For the text-containing cell, return its midpoint in [x, y] coordinate format. 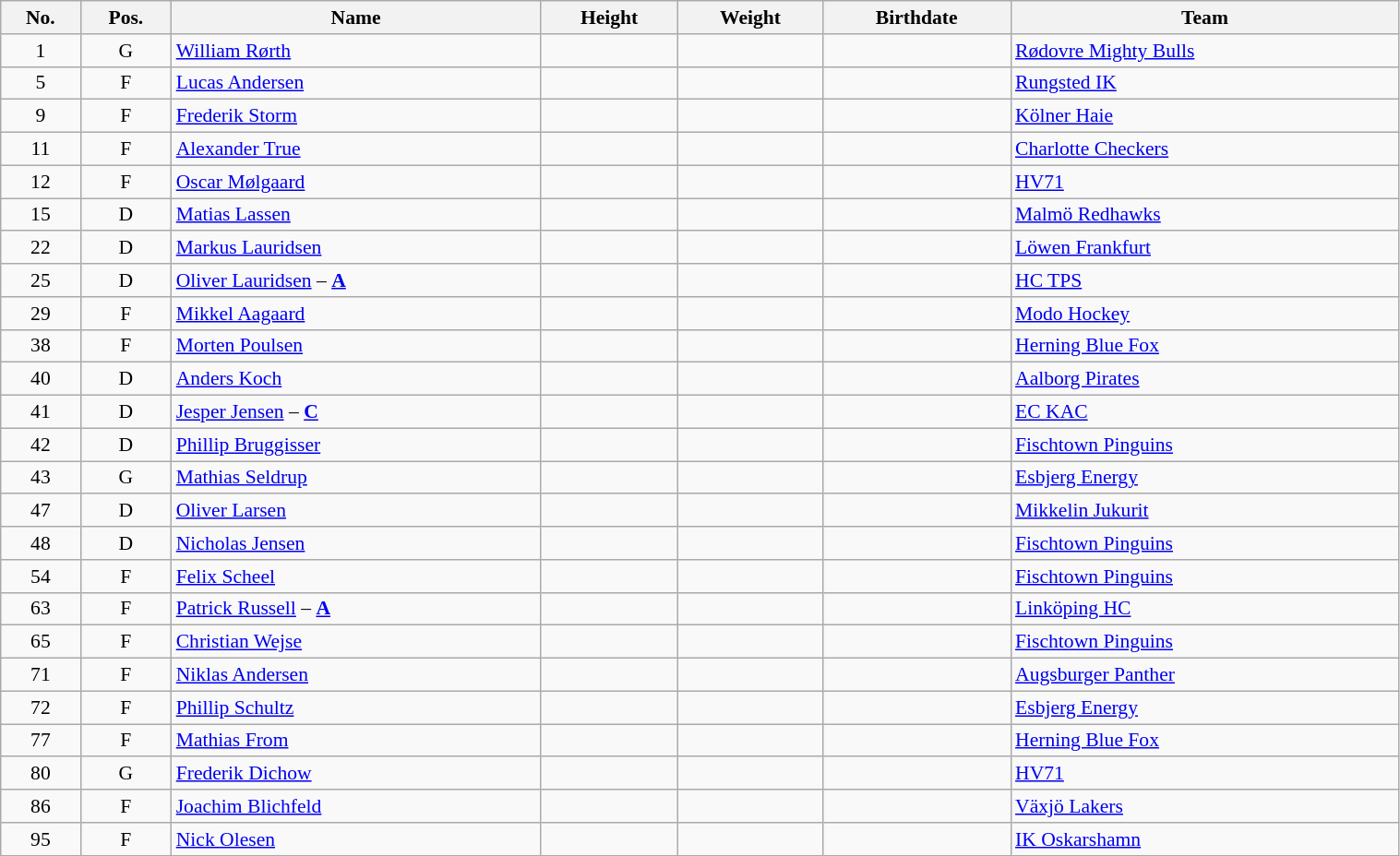
Aalborg Pirates [1205, 379]
Löwen Frankfurt [1205, 248]
47 [41, 511]
William Rørth [356, 51]
Anders Koch [356, 379]
71 [41, 675]
Mathias From [356, 741]
Oliver Lauridsen – A [356, 280]
11 [41, 149]
41 [41, 412]
Morten Poulsen [356, 346]
Nick Olesen [356, 839]
Modo Hockey [1205, 314]
9 [41, 116]
Name [356, 18]
Oliver Larsen [356, 511]
No. [41, 18]
Kölner Haie [1205, 116]
80 [41, 774]
77 [41, 741]
Team [1205, 18]
Felix Scheel [356, 577]
Phillip Schultz [356, 707]
Markus Lauridsen [356, 248]
40 [41, 379]
43 [41, 478]
48 [41, 543]
IK Oskarshamn [1205, 839]
54 [41, 577]
Niklas Andersen [356, 675]
Mikkelin Jukurit [1205, 511]
Augsburger Panther [1205, 675]
Height [609, 18]
95 [41, 839]
Lucas Andersen [356, 83]
Weight [751, 18]
Nicholas Jensen [356, 543]
Patrick Russell – A [356, 609]
EC KAC [1205, 412]
Rødovre Mighty Bulls [1205, 51]
Charlotte Checkers [1205, 149]
Joachim Blichfeld [356, 806]
65 [41, 642]
Jesper Jensen – C [356, 412]
Phillip Bruggisser [356, 445]
Frederik Storm [356, 116]
15 [41, 215]
22 [41, 248]
Mikkel Aagaard [356, 314]
Alexander True [356, 149]
25 [41, 280]
38 [41, 346]
29 [41, 314]
63 [41, 609]
72 [41, 707]
Frederik Dichow [356, 774]
5 [41, 83]
Oscar Mølgaard [356, 182]
Pos. [126, 18]
12 [41, 182]
Christian Wejse [356, 642]
Linköping HC [1205, 609]
Växjö Lakers [1205, 806]
Birthdate [916, 18]
1 [41, 51]
Malmö Redhawks [1205, 215]
42 [41, 445]
Rungsted IK [1205, 83]
86 [41, 806]
Mathias Seldrup [356, 478]
HC TPS [1205, 280]
Matias Lassen [356, 215]
